Output the (x, y) coordinate of the center of the cell containing the given text.  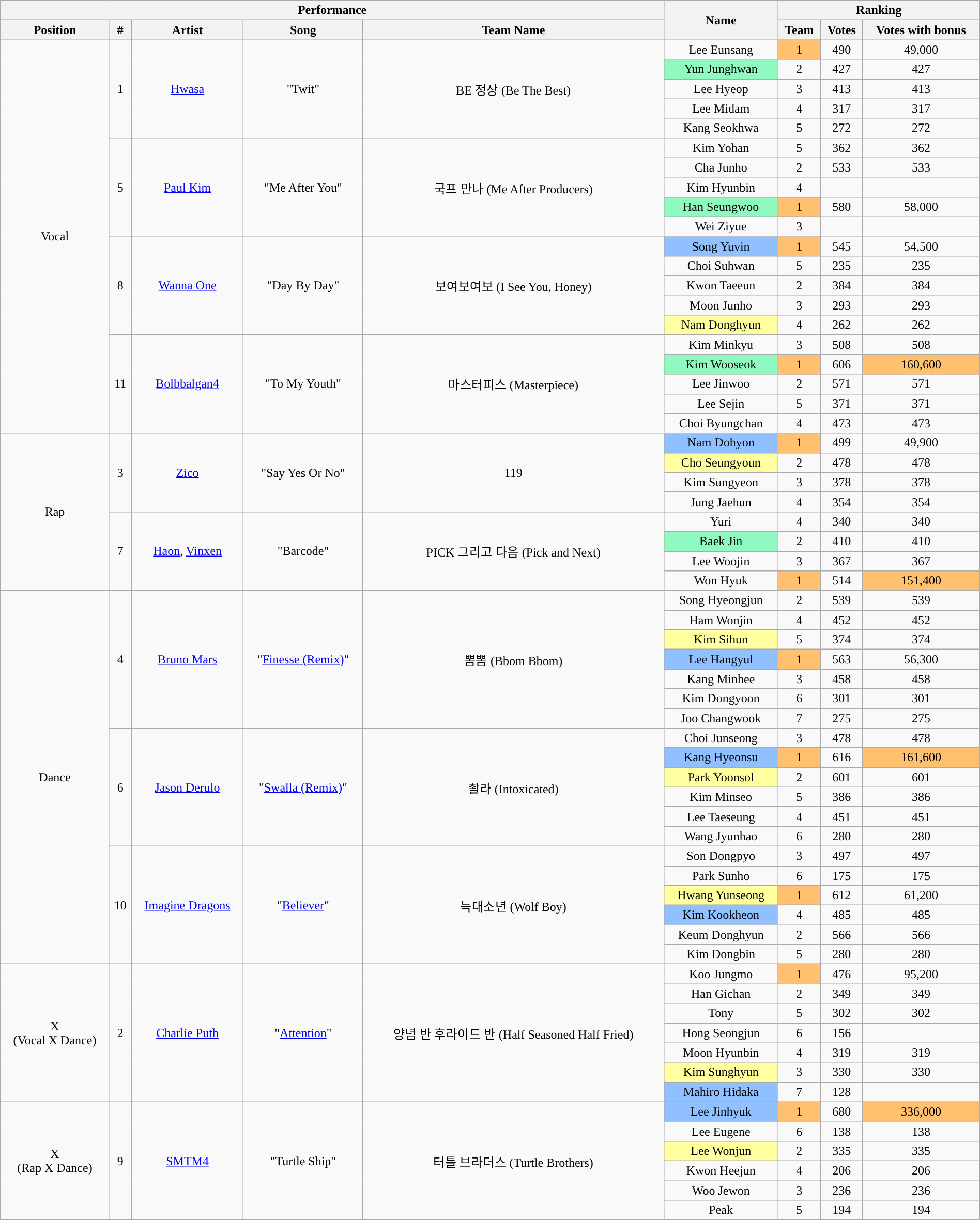
Keum Donghyun (721, 935)
Song (303, 30)
Name (721, 20)
Song Yuvin (721, 246)
612 (841, 895)
476 (841, 974)
160,600 (921, 364)
Votes (841, 30)
119 (513, 472)
616 (841, 758)
49,900 (921, 443)
Ranking (879, 10)
Team (799, 30)
514 (841, 581)
"Barcode" (303, 551)
490 (841, 50)
Kang Hyeonsu (721, 758)
563 (841, 659)
촬라 (Intoxicated) (513, 787)
61,200 (921, 895)
"Swalla (Remix)" (303, 787)
161,600 (921, 758)
"Turtle Ship" (303, 1161)
Song Hyeongjun (721, 600)
Yuri (721, 521)
Kim Hyunbin (721, 187)
Lee Taeseung (721, 816)
Choi Suhwan (721, 266)
56,300 (921, 659)
Haon, Vinxen (187, 551)
Lee Hyeop (721, 89)
Nam Dohyon (721, 443)
"Say Yes Or No" (303, 472)
Kim Sunghyun (721, 1072)
국프 만나 (Me After Producers) (513, 187)
Hong Seongjun (721, 1033)
마스터피스 (Masterpiece) (513, 384)
Zico (187, 472)
Team Name (513, 30)
늑대소년 (Wolf Boy) (513, 905)
Kang Seokhwa (721, 128)
Woo Jewon (721, 1190)
Imagine Dragons (187, 905)
Han Seungwoo (721, 207)
499 (841, 443)
580 (841, 207)
Kim Minseo (721, 797)
Lee Woojin (721, 561)
8 (120, 286)
"Finesse (Remix)" (303, 659)
Kim Dongbin (721, 954)
"To My Youth" (303, 384)
Peak (721, 1210)
Lee Midam (721, 109)
Mahiro Hidaka (721, 1092)
680 (841, 1111)
Kim Sungyeon (721, 482)
뽐뽐 (Bbom Bbom) (513, 659)
Wei Ziyue (721, 226)
156 (841, 1033)
Park Yoonsol (721, 777)
Lee Wonjun (721, 1151)
Han Gichan (721, 994)
Dance (55, 777)
Kwon Heejun (721, 1170)
Bolbbalgan4 (187, 384)
Cho Seungyoun (721, 462)
10 (120, 905)
Bruno Mars (187, 659)
Kwon Taeeun (721, 286)
545 (841, 246)
Vocal (55, 237)
49,000 (921, 50)
54,500 (921, 246)
"Day By Day" (303, 286)
PICK 그리고 다음 (Pick and Next) (513, 551)
Jason Derulo (187, 787)
Lee Eugene (721, 1131)
Yun Junghwan (721, 69)
Moon Hyunbin (721, 1053)
Hwang Yunseong (721, 895)
Hwasa (187, 89)
Tony (721, 1013)
Son Dongpyo (721, 856)
Choi Junseong (721, 738)
Kim Wooseok (721, 364)
Position (55, 30)
Kim Yohan (721, 148)
58,000 (921, 207)
336,000 (921, 1111)
Moon Junho (721, 305)
Paul Kim (187, 187)
# (120, 30)
606 (841, 364)
Jung Jaehun (721, 502)
"Believer" (303, 905)
Lee Sejin (721, 404)
Ham Wonjin (721, 620)
Wanna One (187, 286)
Performance (332, 10)
Baek Jin (721, 541)
Kim Sihun (721, 640)
Nam Donghyun (721, 325)
Kang Minhee (721, 679)
Kim Kookheon (721, 915)
Won Hyuk (721, 581)
Kim Minkyu (721, 345)
SMTM4 (187, 1161)
95,200 (921, 974)
Wang Jyunhao (721, 836)
Lee Jinhyuk (721, 1111)
Choi Byungchan (721, 423)
Artist (187, 30)
Votes with bonus (921, 30)
Rap (55, 512)
터틀 브라더스 (Turtle Brothers) (513, 1161)
Kim Dongyoon (721, 699)
Lee Hangyul (721, 659)
"Me After You" (303, 187)
Charlie Puth (187, 1033)
151,400 (921, 581)
BE 정상 (Be The Best) (513, 89)
X(Vocal X Dance) (55, 1033)
Lee Eunsang (721, 50)
Koo Jungmo (721, 974)
양념 반 후라이드 반 (Half Seasoned Half Fried) (513, 1033)
보여보여보 (I See You, Honey) (513, 286)
Cha Junho (721, 167)
Park Sunho (721, 876)
"Twit" (303, 89)
Joo Changwook (721, 718)
"Attention" (303, 1033)
X(Rap X Dance) (55, 1161)
11 (120, 384)
Lee Jinwoo (721, 384)
9 (120, 1161)
128 (841, 1092)
